Detect which cell encompasses the target text, then output its [X, Y] center coordinate. 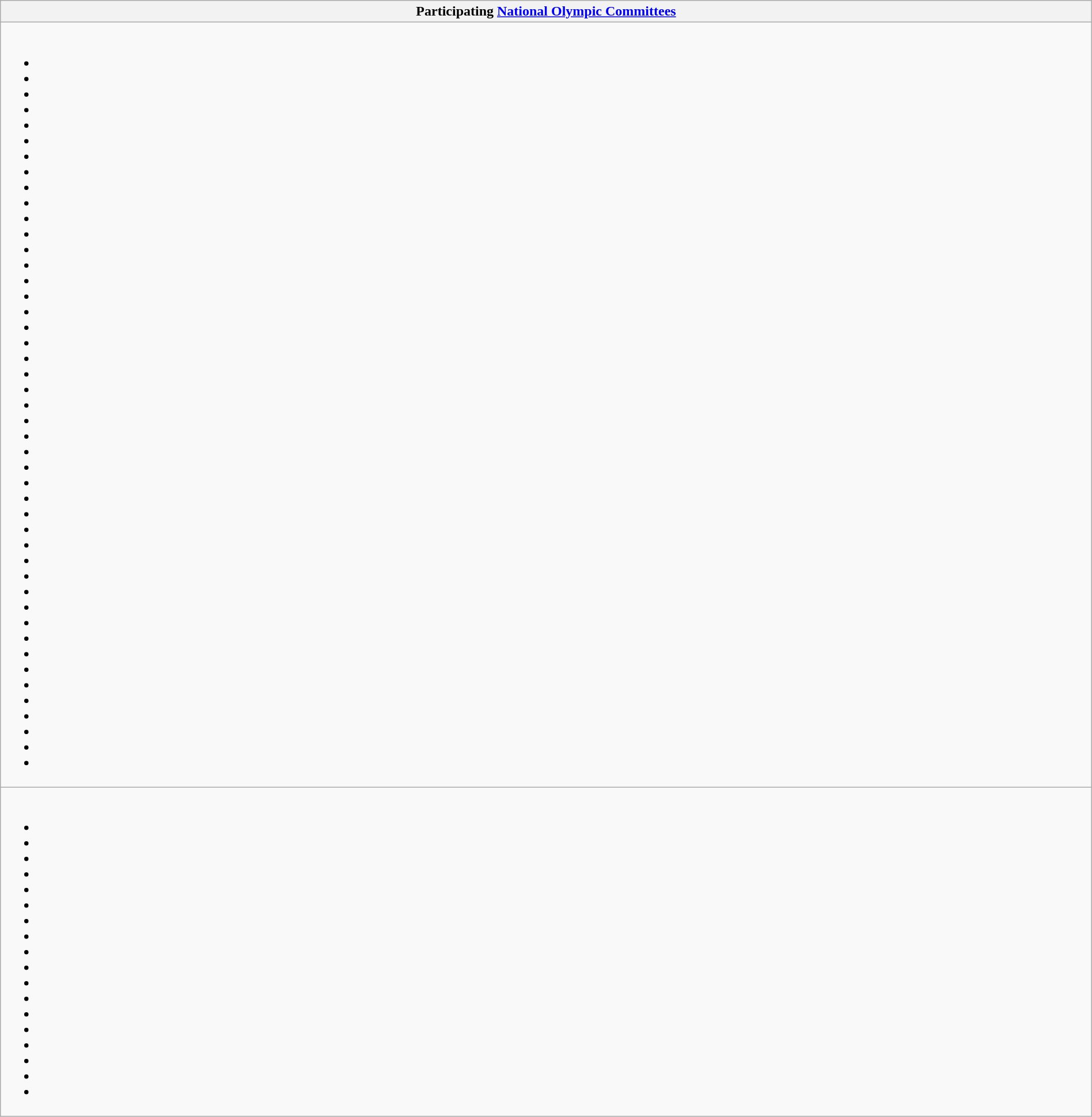
Participating National Olympic Committees [546, 12]
